Pinpoint the cell where the given text exists, returning its [x, y] midpoint coordinate. 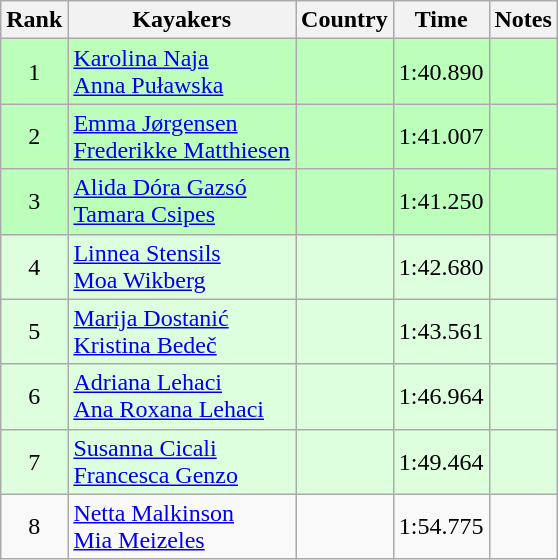
7 [34, 462]
Notes [523, 20]
5 [34, 332]
1:54.775 [441, 526]
6 [34, 396]
1:40.890 [441, 72]
1:43.561 [441, 332]
1:46.964 [441, 396]
Susanna CicaliFrancesca Genzo [182, 462]
1:42.680 [441, 266]
Emma JørgensenFrederikke Matthiesen [182, 136]
Linnea StensilsMoa Wikberg [182, 266]
1:41.250 [441, 202]
1 [34, 72]
Adriana LehaciAna Roxana Lehaci [182, 396]
Marija DostanićKristina Bedeč [182, 332]
4 [34, 266]
1:41.007 [441, 136]
Time [441, 20]
Netta MalkinsonMia Meizeles [182, 526]
3 [34, 202]
Kayakers [182, 20]
Alida Dóra GazsóTamara Csipes [182, 202]
1:49.464 [441, 462]
2 [34, 136]
Karolina NajaAnna Puławska [182, 72]
Rank [34, 20]
8 [34, 526]
Country [345, 20]
